Pinpoint the cell where the given text exists, returning its (X, Y) midpoint coordinate. 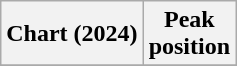
Peakposition (189, 34)
Chart (2024) (72, 34)
